Search for the cell housing the specified text and yield its (X, Y) center coordinate. 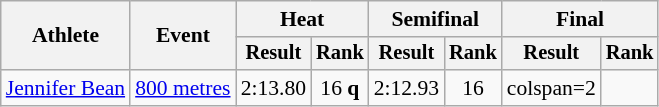
16 (473, 88)
Athlete (66, 36)
Final (580, 19)
Heat (302, 19)
800 metres (182, 88)
Event (182, 36)
colspan=2 (552, 88)
2:12.93 (406, 88)
Jennifer Bean (66, 88)
16 q (340, 88)
Semifinal (436, 19)
2:13.80 (274, 88)
